Return the (x, y) coordinate for the center point of the cell that contains the specified text.  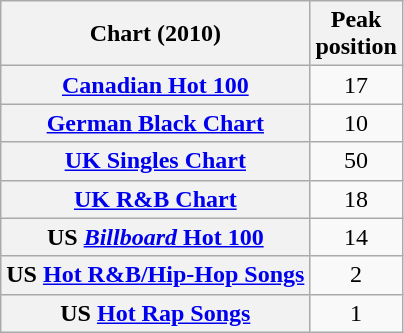
UK Singles Chart (156, 161)
German Black Chart (156, 123)
US Billboard Hot 100 (156, 237)
17 (356, 85)
10 (356, 123)
18 (356, 199)
1 (356, 313)
2 (356, 275)
14 (356, 237)
UK R&B Chart (156, 199)
50 (356, 161)
Peakposition (356, 34)
US Hot R&B/Hip-Hop Songs (156, 275)
US Hot Rap Songs (156, 313)
Canadian Hot 100 (156, 85)
Chart (2010) (156, 34)
